Capture the cell that displays the provided text and extract its [X, Y] central coordinate. 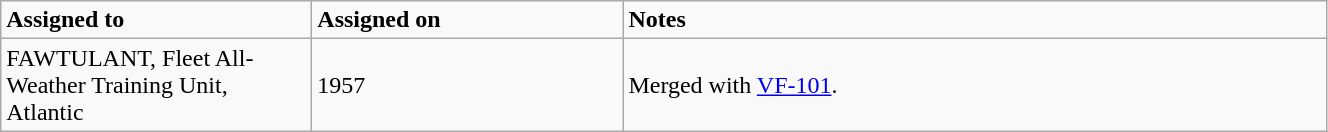
Assigned on [468, 20]
Merged with VF-101. [975, 85]
FAWTULANT, Fleet All-Weather Training Unit, Atlantic [156, 85]
Notes [975, 20]
Assigned to [156, 20]
1957 [468, 85]
